Search for the cell housing the specified text and yield its (x, y) center coordinate. 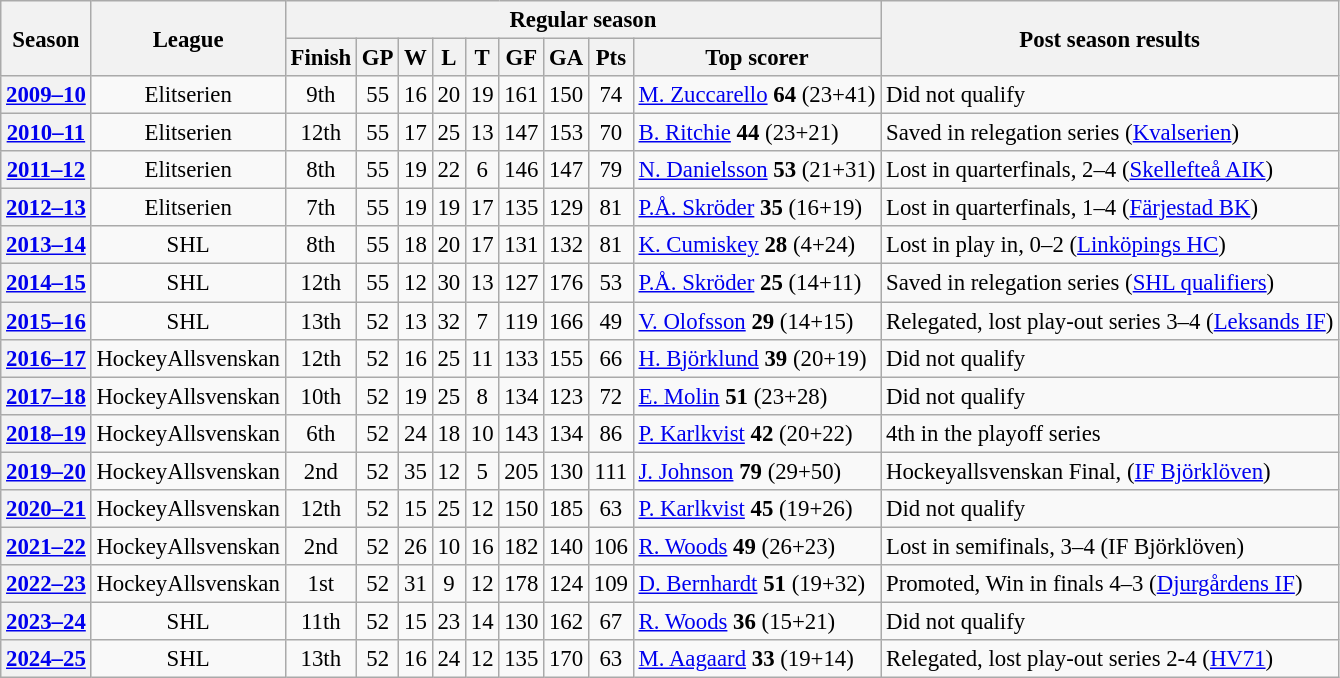
86 (610, 433)
9 (448, 584)
GP (378, 58)
170 (566, 659)
53 (610, 283)
Saved in relegation series (SHL qualifiers) (1110, 283)
10th (320, 396)
11 (482, 358)
P.Å. Skröder 35 (16+19) (756, 208)
B. Ritchie 44 (23+21) (756, 133)
Hockeyallsvenskan Final, (IF Björklöven) (1110, 471)
2024–25 (46, 659)
2009–10 (46, 95)
9th (320, 95)
119 (522, 321)
106 (610, 546)
K. Cumiskey 28 (4+24) (756, 245)
Post season results (1110, 38)
176 (566, 283)
7th (320, 208)
M. Aagaard 33 (19+14) (756, 659)
N. Danielsson 53 (21+31) (756, 170)
R. Woods 49 (26+23) (756, 546)
J. Johnson 79 (29+50) (756, 471)
11th (320, 621)
2020–21 (46, 509)
153 (566, 133)
79 (610, 170)
178 (522, 584)
205 (522, 471)
P. Karlkvist 42 (20+22) (756, 433)
W (416, 58)
2017–18 (46, 396)
26 (416, 546)
8 (482, 396)
111 (610, 471)
2015–16 (46, 321)
123 (566, 396)
22 (448, 170)
72 (610, 396)
140 (566, 546)
2018–19 (46, 433)
31 (416, 584)
155 (566, 358)
M. Zuccarello 64 (23+41) (756, 95)
6 (482, 170)
182 (522, 546)
T (482, 58)
Lost in quarterfinals, 1–4 (Färjestad BK) (1110, 208)
6th (320, 433)
Lost in semifinals, 3–4 (IF Björklöven) (1110, 546)
Season (46, 38)
E. Molin 51 (23+28) (756, 396)
2023–24 (46, 621)
32 (448, 321)
129 (566, 208)
D. Bernhardt 51 (19+32) (756, 584)
Lost in play in, 0–2 (Linköpings HC) (1110, 245)
League (188, 38)
Relegated, lost play-out series 3–4 (Leksands IF) (1110, 321)
5 (482, 471)
2010–11 (46, 133)
2011–12 (46, 170)
74 (610, 95)
30 (448, 283)
143 (522, 433)
162 (566, 621)
Lost in quarterfinals, 2–4 (Skellefteå AIK) (1110, 170)
2012–13 (46, 208)
70 (610, 133)
H. Björklund 39 (20+19) (756, 358)
14 (482, 621)
Relegated, lost play-out series 2-4 (HV71) (1110, 659)
GF (522, 58)
2019–20 (46, 471)
146 (522, 170)
185 (566, 509)
Pts (610, 58)
Regular season (583, 20)
23 (448, 621)
2014–15 (46, 283)
Saved in relegation series (Kvalserien) (1110, 133)
66 (610, 358)
35 (416, 471)
2016–17 (46, 358)
2021–22 (46, 546)
V. Olofsson 29 (14+15) (756, 321)
133 (522, 358)
109 (610, 584)
124 (566, 584)
4th in the playoff series (1110, 433)
166 (566, 321)
131 (522, 245)
L (448, 58)
Finish (320, 58)
49 (610, 321)
P.Å. Skröder 25 (14+11) (756, 283)
127 (522, 283)
67 (610, 621)
GA (566, 58)
1st (320, 584)
161 (522, 95)
132 (566, 245)
2013–14 (46, 245)
R. Woods 36 (15+21) (756, 621)
P. Karlkvist 45 (19+26) (756, 509)
2022–23 (46, 584)
Promoted, Win in finals 4–3 (Djurgårdens IF) (1110, 584)
Top scorer (756, 58)
7 (482, 321)
